Locate the cell with the specified text and output its (x, y) center coordinate. 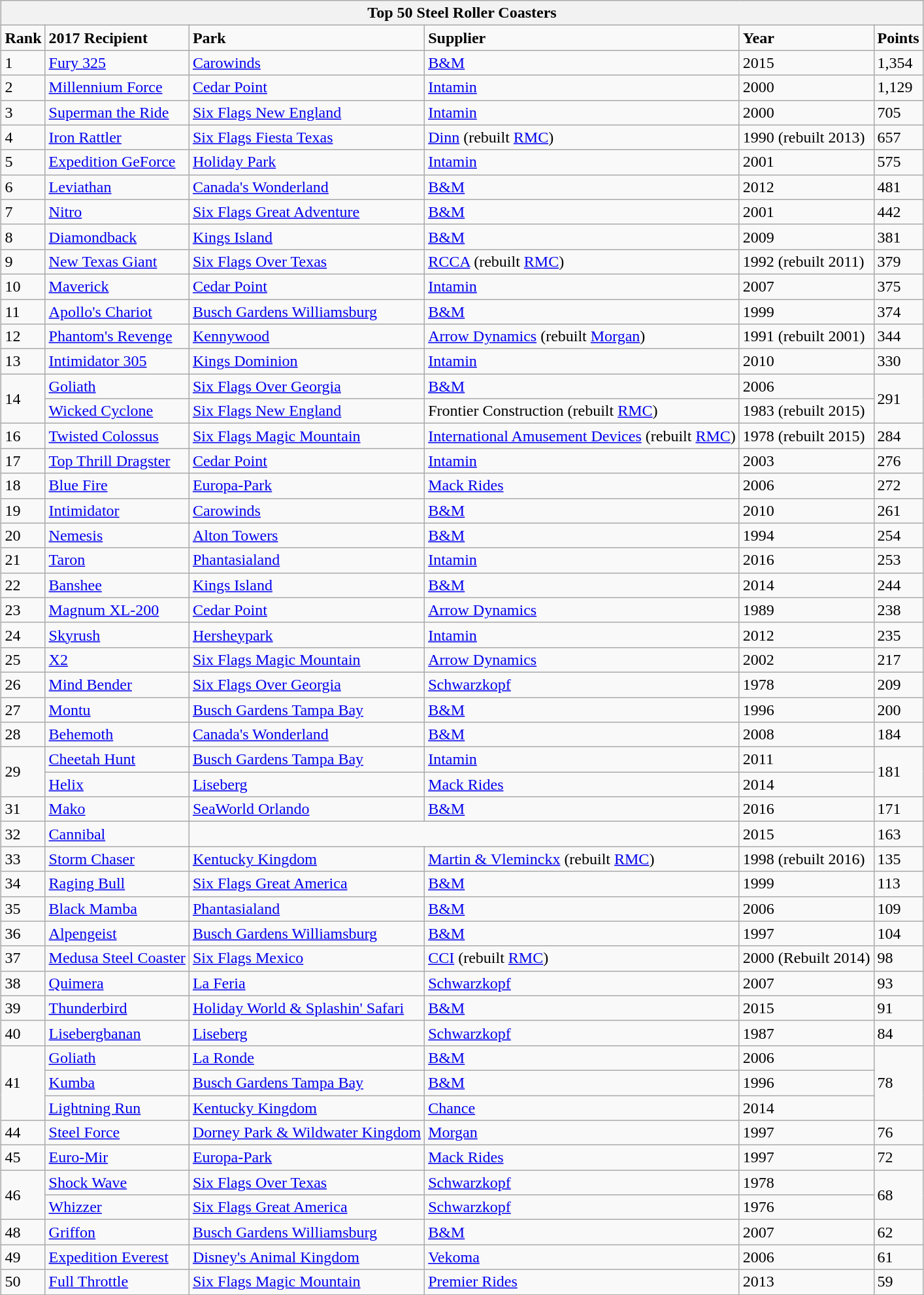
35 (24, 909)
Expedition Everest (117, 1257)
Montu (117, 709)
2013 (806, 1282)
235 (898, 635)
113 (898, 884)
New Texas Giant (117, 261)
344 (898, 337)
4 (24, 137)
37 (24, 958)
10 (24, 286)
1976 (806, 1207)
Iron Rattler (117, 137)
84 (898, 1033)
Hersheypark (306, 635)
Steel Force (117, 1133)
78 (898, 1083)
48 (24, 1232)
Cheetah Hunt (117, 760)
Alton Towers (306, 535)
59 (898, 1282)
26 (24, 684)
39 (24, 1008)
Nitro (117, 212)
28 (24, 735)
Kennywood (306, 337)
Leviathan (117, 187)
1,129 (898, 88)
Rank (24, 38)
254 (898, 535)
Helix (117, 784)
98 (898, 958)
184 (898, 735)
CCI (rebuilt RMC) (582, 958)
5 (24, 162)
Points (898, 38)
330 (898, 362)
Martin & Vleminckx (rebuilt RMC) (582, 859)
44 (24, 1133)
1994 (806, 535)
2017 Recipient (117, 38)
93 (898, 983)
Superman the Ride (117, 112)
25 (24, 660)
Kings Dominion (306, 362)
24 (24, 635)
68 (898, 1195)
284 (898, 436)
Full Throttle (117, 1282)
27 (24, 709)
Top Thrill Dragster (117, 461)
Intimidator 305 (117, 362)
8 (24, 237)
13 (24, 362)
200 (898, 709)
Medusa Steel Coaster (117, 958)
2000 (Rebuilt 2014) (806, 958)
Behemoth (117, 735)
705 (898, 112)
50 (24, 1282)
Magnum XL-200 (117, 610)
1998 (rebuilt 2016) (806, 859)
2008 (806, 735)
Supplier (582, 38)
Holiday Park (306, 162)
Disney's Animal Kingdom (306, 1257)
575 (898, 162)
9 (24, 261)
16 (24, 436)
1 (24, 63)
244 (898, 585)
X2 (117, 660)
36 (24, 933)
19 (24, 511)
Premier Rides (582, 1282)
253 (898, 560)
12 (24, 337)
442 (898, 212)
40 (24, 1033)
Vekoma (582, 1257)
Storm Chaser (117, 859)
La Feria (306, 983)
29 (24, 772)
32 (24, 834)
Thunderbird (117, 1008)
Euro-Mir (117, 1158)
135 (898, 859)
Six Flags Great Adventure (306, 212)
Whizzer (117, 1207)
374 (898, 312)
46 (24, 1195)
276 (898, 461)
7 (24, 212)
Blue Fire (117, 486)
1983 (rebuilt 2015) (806, 411)
Frontier Construction (rebuilt RMC) (582, 411)
Banshee (117, 585)
45 (24, 1158)
20 (24, 535)
2 (24, 88)
379 (898, 261)
217 (898, 660)
163 (898, 834)
1991 (rebuilt 2001) (806, 337)
Apollo's Chariot (117, 312)
11 (24, 312)
49 (24, 1257)
171 (898, 809)
14 (24, 399)
34 (24, 884)
2003 (806, 461)
Mind Bender (117, 684)
Cannibal (117, 834)
Phantom's Revenge (117, 337)
Six Flags Fiesta Texas (306, 137)
109 (898, 909)
Arrow Dynamics (rebuilt Morgan) (582, 337)
Taron (117, 560)
23 (24, 610)
481 (898, 187)
181 (898, 772)
Morgan (582, 1133)
Holiday World & Splashin' Safari (306, 1008)
291 (898, 399)
17 (24, 461)
21 (24, 560)
Fury 325 (117, 63)
SeaWorld Orlando (306, 809)
91 (898, 1008)
238 (898, 610)
Dinn (rebuilt RMC) (582, 137)
31 (24, 809)
International Amusement Devices (rebuilt RMC) (582, 436)
Dorney Park & Wildwater Kingdom (306, 1133)
Park (306, 38)
Chance (582, 1108)
Griffon (117, 1232)
Lightning Run (117, 1108)
Skyrush (117, 635)
1,354 (898, 63)
61 (898, 1257)
1989 (806, 610)
3 (24, 112)
381 (898, 237)
209 (898, 684)
Nemesis (117, 535)
RCCA (rebuilt RMC) (582, 261)
62 (898, 1232)
1987 (806, 1033)
41 (24, 1083)
Raging Bull (117, 884)
22 (24, 585)
1992 (rebuilt 2011) (806, 261)
33 (24, 859)
Twisted Colossus (117, 436)
375 (898, 286)
Top 50 Steel Roller Coasters (462, 13)
2009 (806, 237)
La Ronde (306, 1058)
Six Flags Mexico (306, 958)
Intimidator (117, 511)
2002 (806, 660)
72 (898, 1158)
Quimera (117, 983)
Maverick (117, 286)
Shock Wave (117, 1183)
272 (898, 486)
Wicked Cyclone (117, 411)
76 (898, 1133)
Expedition GeForce (117, 162)
261 (898, 511)
2011 (806, 760)
Kumba (117, 1083)
Black Mamba (117, 909)
6 (24, 187)
Millennium Force (117, 88)
38 (24, 983)
1990 (rebuilt 2013) (806, 137)
657 (898, 137)
Alpengeist (117, 933)
104 (898, 933)
18 (24, 486)
Mako (117, 809)
1978 (rebuilt 2015) (806, 436)
Diamondback (117, 237)
Lisebergbanan (117, 1033)
Year (806, 38)
